For the text-containing cell, return its midpoint in [x, y] coordinate format. 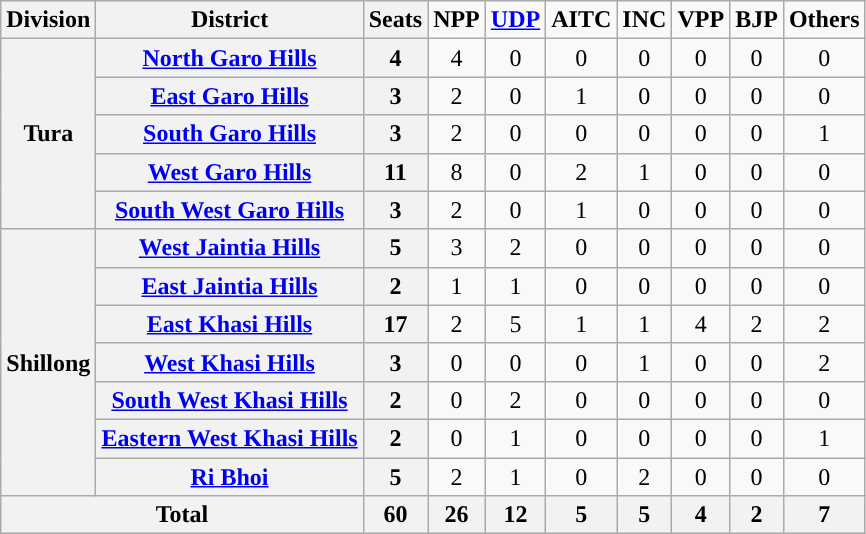
UDP [515, 20]
North Garo Hills [230, 58]
BJP [757, 20]
Seats [395, 20]
60 [395, 515]
VPP [701, 20]
Division [48, 20]
INC [644, 20]
26 [457, 515]
South West Khasi Hills [230, 400]
South West Garo Hills [230, 210]
West Garo Hills [230, 172]
East Khasi Hills [230, 324]
District [230, 20]
East Jaintia Hills [230, 286]
8 [457, 172]
12 [515, 515]
Eastern West Khasi Hills [230, 438]
Tura [48, 134]
NPP [457, 20]
AITC [582, 20]
West Jaintia Hills [230, 248]
West Khasi Hills [230, 362]
7 [824, 515]
South Garo Hills [230, 134]
17 [395, 324]
Shillong [48, 362]
11 [395, 172]
Ri Bhoi [230, 477]
East Garo Hills [230, 96]
Total [182, 515]
Others [824, 20]
